Detect which cell encompasses the target text, then output its [X, Y] center coordinate. 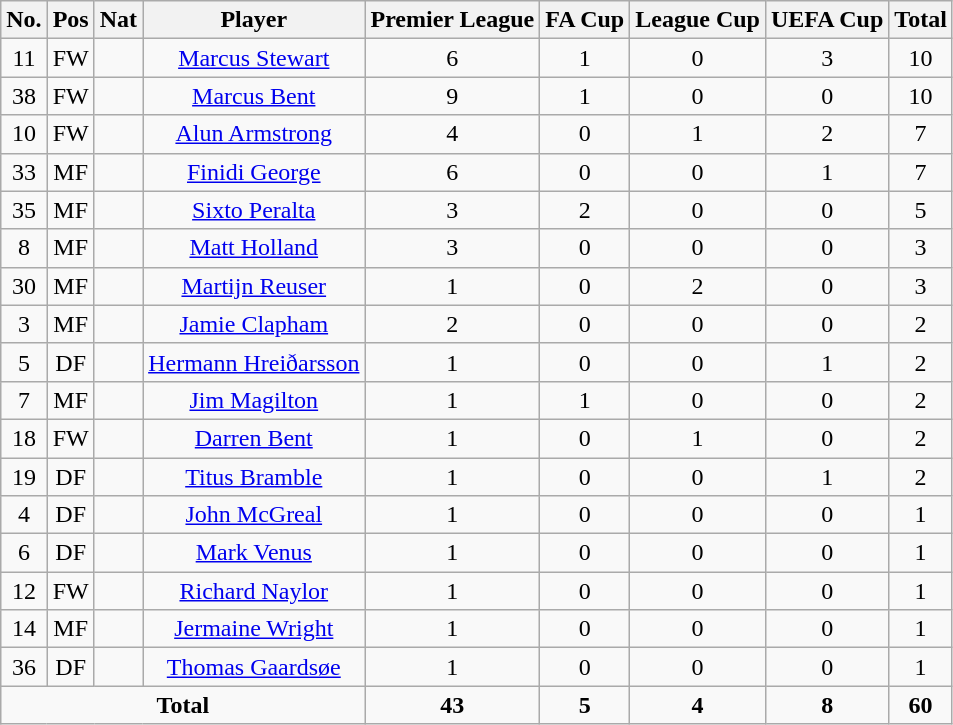
Matt Holland [254, 248]
12 [24, 591]
18 [24, 438]
John McGreal [254, 515]
Marcus Bent [254, 96]
9 [452, 96]
Thomas Gaardsøe [254, 667]
Richard Naylor [254, 591]
Jermaine Wright [254, 629]
33 [24, 172]
Darren Bent [254, 438]
60 [921, 705]
14 [24, 629]
Pos [70, 20]
Alun Armstrong [254, 134]
Marcus Stewart [254, 58]
No. [24, 20]
Hermann Hreiðarsson [254, 362]
30 [24, 286]
Jamie Clapham [254, 324]
35 [24, 210]
11 [24, 58]
Martijn Reuser [254, 286]
Nat [118, 20]
19 [24, 477]
League Cup [698, 20]
Jim Magilton [254, 400]
Sixto Peralta [254, 210]
UEFA Cup [826, 20]
Finidi George [254, 172]
38 [24, 96]
Titus Bramble [254, 477]
FA Cup [585, 20]
Player [254, 20]
43 [452, 705]
36 [24, 667]
Mark Venus [254, 553]
Premier League [452, 20]
